Identify which cell holds the provided text, then report its (x, y) central coordinate. 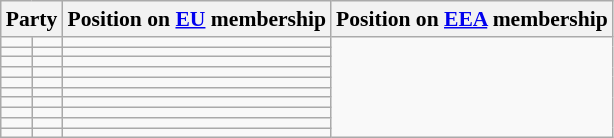
Position on EEA membership (472, 19)
Position on EU membership (196, 19)
Party (32, 19)
